Locate the cell with the specified text and output its [x, y] center coordinate. 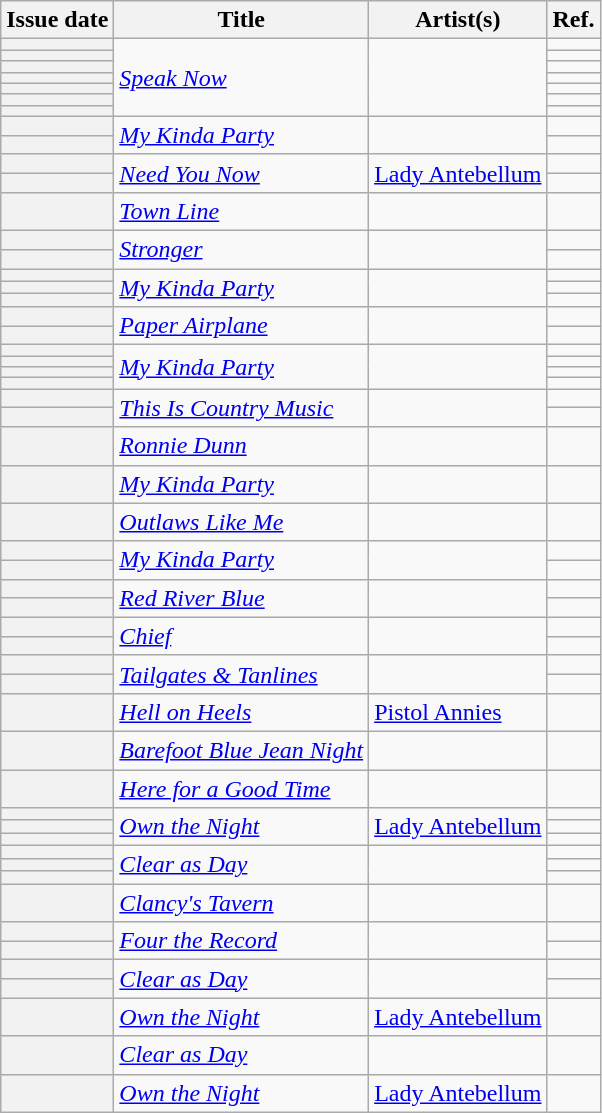
Ref. [574, 20]
Barefoot Blue Jean Night [242, 750]
Title [242, 20]
Outlaws Like Me [242, 522]
Stronger [242, 249]
Hell on Heels [242, 712]
Pistol Annies [458, 712]
Need You Now [242, 173]
Here for a Good Time [242, 789]
Issue date [58, 20]
Ronnie Dunn [242, 446]
Four the Record [242, 941]
Red River Blue [242, 598]
Speak Now [242, 78]
Paper Airplane [242, 326]
Artist(s) [458, 20]
Tailgates & Tanlines [242, 674]
Clancy's Tavern [242, 903]
Chief [242, 636]
Town Line [242, 211]
This Is Country Music [242, 408]
